Locate the cell with the specified text and output its (X, Y) center coordinate. 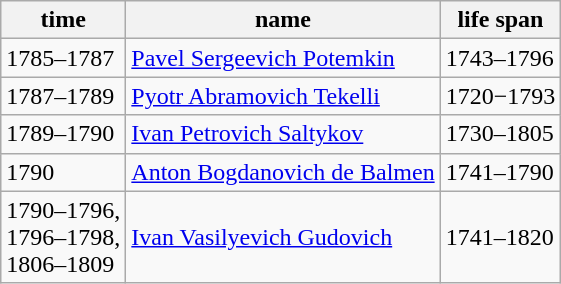
name (283, 20)
1730–1805 (500, 134)
1785–1787 (64, 58)
Ivan Vasilyevich Gudovich (283, 237)
Ivan Petrovich Saltykov (283, 134)
Pyotr Abramovich Tekelli (283, 96)
1789–1790 (64, 134)
1790–1796,1796–1798,1806–1809 (64, 237)
1790 (64, 172)
time (64, 20)
1741–1820 (500, 237)
Anton Bogdanovich de Balmen (283, 172)
1787–1789 (64, 96)
life span (500, 20)
1743–1796 (500, 58)
1741–1790 (500, 172)
Pavel Sergeevich Potemkin (283, 58)
1720−1793 (500, 96)
